For the text-containing cell, return its midpoint in (X, Y) coordinate format. 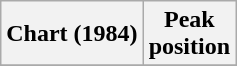
Chart (1984) (72, 34)
Peakposition (189, 34)
